For the text-containing cell, return its midpoint in [X, Y] coordinate format. 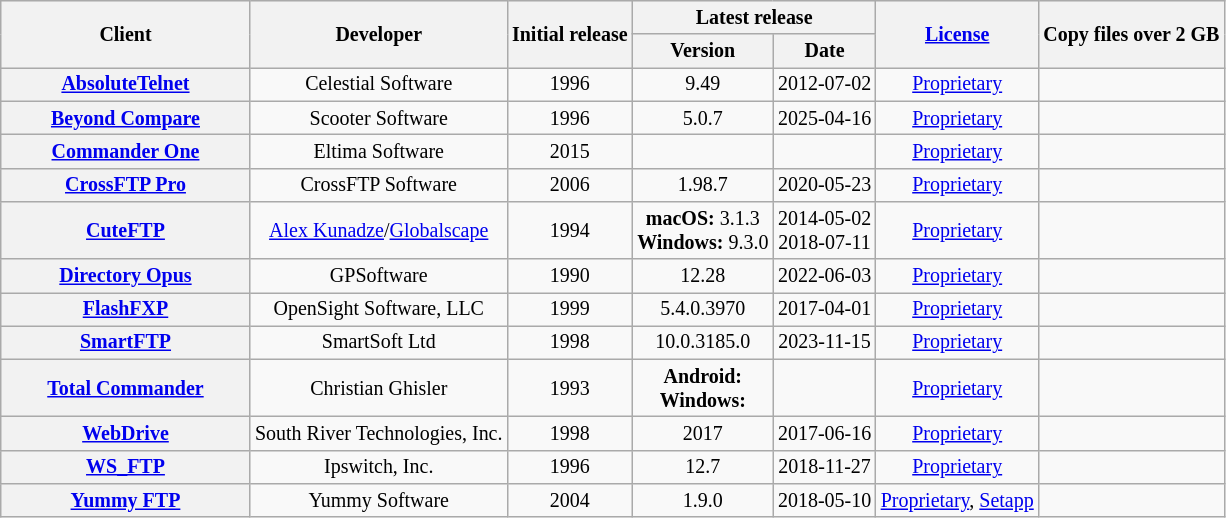
License [958, 34]
Date [824, 52]
OpenSight Software, LLC [378, 310]
1993 [570, 388]
1.9.0 [702, 500]
Christian Ghisler [378, 388]
AbsoluteTelnet [126, 84]
Alex Kunadze/Globalscape [378, 230]
Commander One [126, 152]
Beyond Compare [126, 118]
SmartSoft Ltd [378, 342]
GPSoftware [378, 276]
1.98.7 [702, 184]
macOS: 3.1.3Windows: 9.3.0 [702, 230]
Celestial Software [378, 84]
SmartFTP [126, 342]
2020-05-23 [824, 184]
1999 [570, 310]
Copy files over 2 GB [1131, 34]
10.0.3185.0 [702, 342]
FlashFXP [126, 310]
1990 [570, 276]
2017 [702, 434]
2004 [570, 500]
2017-06-16 [824, 434]
12.7 [702, 468]
2012-07-02 [824, 84]
CuteFTP [126, 230]
Version [702, 52]
2006 [570, 184]
2015 [570, 152]
Ipswitch, Inc. [378, 468]
Android: Windows: [702, 388]
Total Commander [126, 388]
1994 [570, 230]
WebDrive [126, 434]
Initial release [570, 34]
Scooter Software [378, 118]
Latest release [754, 18]
2014-05-022018-07-11 [824, 230]
12.28 [702, 276]
CrossFTP Pro [126, 184]
2025-04-16 [824, 118]
2022-06-03 [824, 276]
Yummy FTP [126, 500]
CrossFTP Software [378, 184]
Yummy Software [378, 500]
South River Technologies, Inc. [378, 434]
Eltima Software [378, 152]
9.49 [702, 84]
5.0.7 [702, 118]
Developer [378, 34]
WS_FTP [126, 468]
2023-11-15 [824, 342]
2018-05-10 [824, 500]
5.4.0.3970 [702, 310]
Client [126, 34]
2017-04-01 [824, 310]
2018-11-27 [824, 468]
Directory Opus [126, 276]
Proprietary, Setapp [958, 500]
